Detect which cell encompasses the target text, then output its (X, Y) center coordinate. 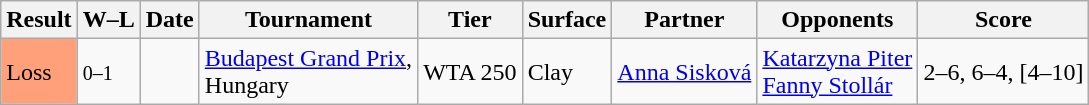
Score (1004, 20)
WTA 250 (470, 72)
2–6, 6–4, [4–10] (1004, 72)
W–L (108, 20)
Surface (567, 20)
0–1 (108, 72)
Tournament (308, 20)
Katarzyna Piter Fanny Stollár (838, 72)
Budapest Grand Prix, Hungary (308, 72)
Anna Sisková (684, 72)
Loss (39, 72)
Opponents (838, 20)
Date (170, 20)
Tier (470, 20)
Result (39, 20)
Partner (684, 20)
Clay (567, 72)
